For the text-containing cell, return its midpoint in [x, y] coordinate format. 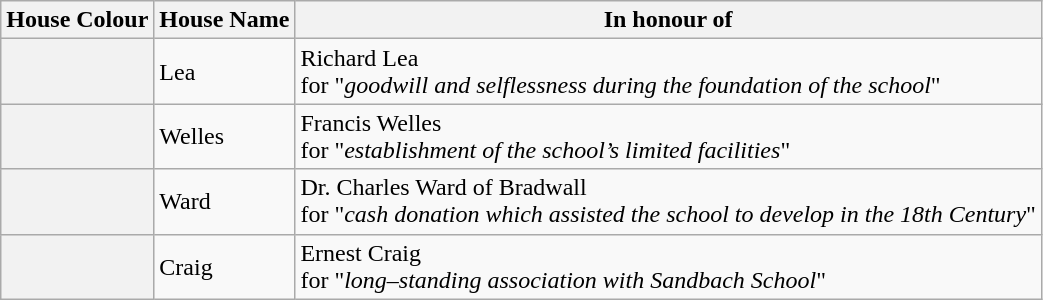
Welles [224, 136]
Dr. Charles Ward of Bradwall for "cash donation which assisted the school to develop in the 18th Century" [668, 202]
Richard Lea for "goodwill and selflessness during the foundation of the school" [668, 72]
House Name [224, 20]
Lea [224, 72]
House Colour [78, 20]
Ernest Craig for "long–standing association with Sandbach School" [668, 266]
Francis Welles for "establishment of the school’s limited facilities" [668, 136]
In honour of [668, 20]
Craig [224, 266]
Ward [224, 202]
